Detect which cell encompasses the target text, then output its [X, Y] center coordinate. 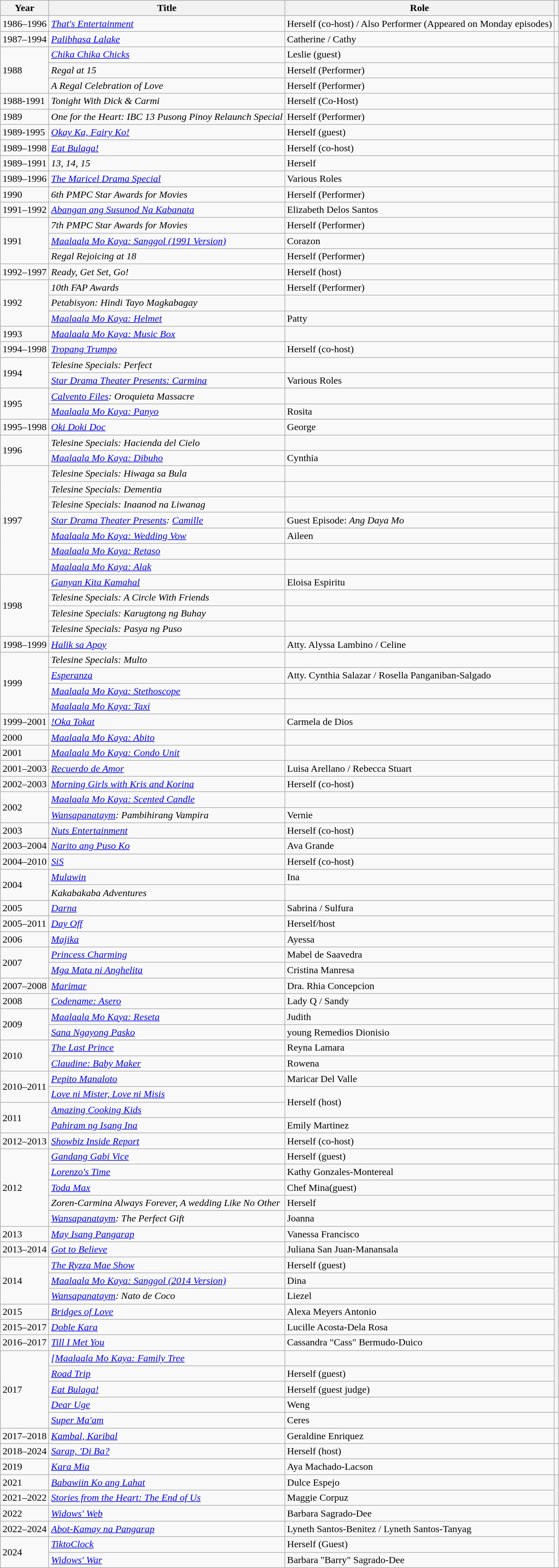
Year [24, 8]
1995 [24, 404]
Till I Met You [167, 1343]
Geraldine Enriquez [419, 1435]
Narito ang Puso Ko [167, 846]
1994–1998 [24, 349]
May Isang Pangarap [167, 1234]
Wansapanataym: Pambihirang Vampira [167, 815]
Lucille Acosta-Dela Rosa [419, 1327]
7th PMPC Star Awards for Movies [167, 225]
Dear Uge [167, 1405]
Maalaala Mo Kaya: Reseta [167, 1017]
Emily Martinez [419, 1125]
2001 [24, 753]
Oki Doki Doc [167, 427]
2009 [24, 1025]
1989-1995 [24, 132]
1991 [24, 241]
Maalaala Mo Kaya: Helmet [167, 318]
Aileen [419, 536]
Super Ma'am [167, 1420]
Cynthia [419, 458]
Role [419, 8]
2015–2017 [24, 1327]
Maalaala Mo Kaya: Panyo [167, 411]
Herself (guest judge) [419, 1389]
Guest Episode: Ang Daya Mo [419, 520]
Maalaala Mo Kaya: Abito [167, 738]
young Remedios Dionisio [419, 1032]
1989–1991 [24, 163]
Chef Mina(guest) [419, 1188]
Kambal, Karibal [167, 1435]
Maalaala Mo Kaya: Stethoscope [167, 691]
The Maricel Drama Special [167, 179]
Patty [419, 318]
1996 [24, 450]
1999 [24, 683]
Barbara "Barry" Sagrado-Dee [419, 1560]
Telesine Specials: Pasya ng Puso [167, 629]
Day Off [167, 923]
Rowena [419, 1063]
Rosita [419, 411]
[Maalaala Mo Kaya: Family Tree [167, 1358]
Telesine Specials: Hacienda del Cielo [167, 442]
Joanna [419, 1219]
Tonight With Dick & Carmi [167, 101]
Ganyan Kita Kamahal [167, 582]
Tropang Trumpo [167, 349]
1986–1996 [24, 24]
Marimar [167, 986]
Lyneth Santos-Benitez / Lyneth Santos-Tanyag [419, 1529]
Luisa Arellano / Rebecca Stuart [419, 769]
Toda Max [167, 1188]
Petabisyon: Hindi Tayo Magkabagay [167, 303]
Herself/host [419, 923]
Telesine Specials: Inaanod na Liwanag [167, 505]
Gandang Gabi Vice [167, 1156]
2019 [24, 1467]
2000 [24, 738]
2010–2011 [24, 1087]
1995–1998 [24, 427]
Sana Ngayong Pasko [167, 1032]
Babawiin Ko ang Lahat [167, 1482]
2005 [24, 908]
2017 [24, 1389]
2021–2022 [24, 1498]
The Last Prince [167, 1048]
1994 [24, 373]
6th PMPC Star Awards for Movies [167, 194]
Ceres [419, 1420]
1998–1999 [24, 644]
Mga Mata ni Anghelita [167, 970]
2010 [24, 1056]
Maalaala Mo Kaya: Sanggol (2014 Version) [167, 1281]
Palibhasa Lalake [167, 39]
Ava Grande [419, 846]
Lorenzo's Time [167, 1172]
Kakabakaba Adventures [167, 892]
2002–2003 [24, 784]
Sabrina / Sulfura [419, 908]
Kathy Gonzales-Montereal [419, 1172]
Leslie (guest) [419, 55]
2001–2003 [24, 769]
2005–2011 [24, 923]
Regal Rejoicing at 18 [167, 256]
Wansapanataym: The Perfect Gift [167, 1219]
2003 [24, 830]
Pahiram ng Isang Ina [167, 1125]
Mabel de Saavedra [419, 955]
Lady Q / Sandy [419, 1001]
2012 [24, 1187]
Road Trip [167, 1374]
Maalaala Mo Kaya: Scented Candle [167, 799]
Calvento Files: Oroquieta Massacre [167, 396]
Maalaala Mo Kaya: Retaso [167, 551]
1989–1998 [24, 148]
Telesine Specials: Multo [167, 660]
Showbiz Inside Report [167, 1141]
Dina [419, 1281]
Atty. Cynthia Salazar / Rosella Panganiban-Salgado [419, 675]
1998 [24, 605]
Bridges of Love [167, 1312]
George [419, 427]
Claudine: Baby Maker [167, 1063]
Chika Chika Chicks [167, 55]
1999–2001 [24, 722]
Okay Ka, Fairy Ko! [167, 132]
Esperanza [167, 675]
Got to Believe [167, 1250]
Maalaala Mo Kaya: Dibuho [167, 458]
Corazon [419, 241]
2018–2024 [24, 1451]
Maalaala Mo Kaya: Music Box [167, 334]
Herself (co-host) / Also Performer (Appeared on Monday episodes) [419, 24]
Star Drama Theater Presents: Carmina [167, 380]
Majika [167, 939]
!Oka Tokat [167, 722]
1987–1994 [24, 39]
Sarap, 'Di Ba? [167, 1451]
Telesine Specials: Perfect [167, 365]
Vanessa Francisco [419, 1234]
Maggie Corpuz [419, 1498]
One for the Heart: IBC 13 Pusong Pinoy Relaunch Special [167, 117]
1992–1997 [24, 272]
Judith [419, 1017]
Alexa Meyers Antonio [419, 1312]
TiktoClock [167, 1544]
Mulawin [167, 877]
Wansapanataym: Nato de Coco [167, 1296]
Darna [167, 908]
2004 [24, 885]
Dulce Espejo [419, 1482]
Catherine / Cathy [419, 39]
1997 [24, 520]
10th FAP Awards [167, 287]
Halik sa Apoy [167, 644]
Reyna Lamara [419, 1048]
1988-1991 [24, 101]
Pepito Manaloto [167, 1079]
Telesine Specials: Karugtong ng Buhay [167, 613]
1993 [24, 334]
Elizabeth Delos Santos [419, 210]
1989–1996 [24, 179]
Maalaala Mo Kaya: Condo Unit [167, 753]
Weng [419, 1405]
Zoren-Carmina Always Forever, A wedding Like No Other [167, 1203]
Maalaala Mo Kaya: Wedding Vow [167, 536]
The Ryzza Mae Show [167, 1265]
2014 [24, 1281]
2007–2008 [24, 986]
2022 [24, 1513]
Amazing Cooking Kids [167, 1110]
Barbara Sagrado-Dee [419, 1513]
Aya Machado-Lacson [419, 1467]
Regal at 15 [167, 70]
Cassandra "Cass" Bermudo-Duico [419, 1343]
Herself (Co-Host) [419, 101]
2004–2010 [24, 861]
2013–2014 [24, 1250]
SiS [167, 861]
1990 [24, 194]
Abangan ang Susunod Na Kabanata [167, 210]
Cristina Manresa [419, 970]
2002 [24, 807]
A Regal Celebration of Love [167, 86]
Telesine Specials: Dementia [167, 489]
Codename: Asero [167, 1001]
Morning Girls with Kris and Korina [167, 784]
Maricar Del Valle [419, 1079]
Recuerdo de Amor [167, 769]
Maalaala Mo Kaya: Alak [167, 567]
1991–1992 [24, 210]
Ina [419, 877]
Title [167, 8]
2017–2018 [24, 1435]
That's Entertainment [167, 24]
1988 [24, 70]
Stories from the Heart: The End of Us [167, 1498]
2008 [24, 1001]
Widows' War [167, 1560]
Doble Kara [167, 1327]
Telesine Specials: A Circle With Friends [167, 598]
2012–2013 [24, 1141]
Abot-Kamay na Pangarap [167, 1529]
2024 [24, 1552]
2006 [24, 939]
1989 [24, 117]
2021 [24, 1482]
Nuts Entertainment [167, 830]
Kara Mia [167, 1467]
2007 [24, 963]
Ready, Get Set, Go! [167, 272]
2016–2017 [24, 1343]
Maalaala Mo Kaya: Sanggol (1991 Version) [167, 241]
Dra. Rhia Concepcion [419, 986]
Atty. Alyssa Lambino / Celine [419, 644]
Widows' Web [167, 1513]
2003–2004 [24, 846]
Liezel [419, 1296]
Juliana San Juan-Manansala [419, 1250]
Eloisa Espiritu [419, 582]
1992 [24, 303]
Carmela de Dios [419, 722]
13, 14, 15 [167, 163]
2022–2024 [24, 1529]
Princess Charming [167, 955]
Maalaala Mo Kaya: Taxi [167, 707]
Star Drama Theater Presents: Camille [167, 520]
2015 [24, 1312]
Telesine Specials: Hiwaga sa Bula [167, 474]
2011 [24, 1117]
Herself (Guest) [419, 1544]
Vernie [419, 815]
Love ni Mister, Love ni Misis [167, 1094]
2013 [24, 1234]
Ayessa [419, 939]
